Output the [x, y] coordinate of the center of the cell containing the given text.  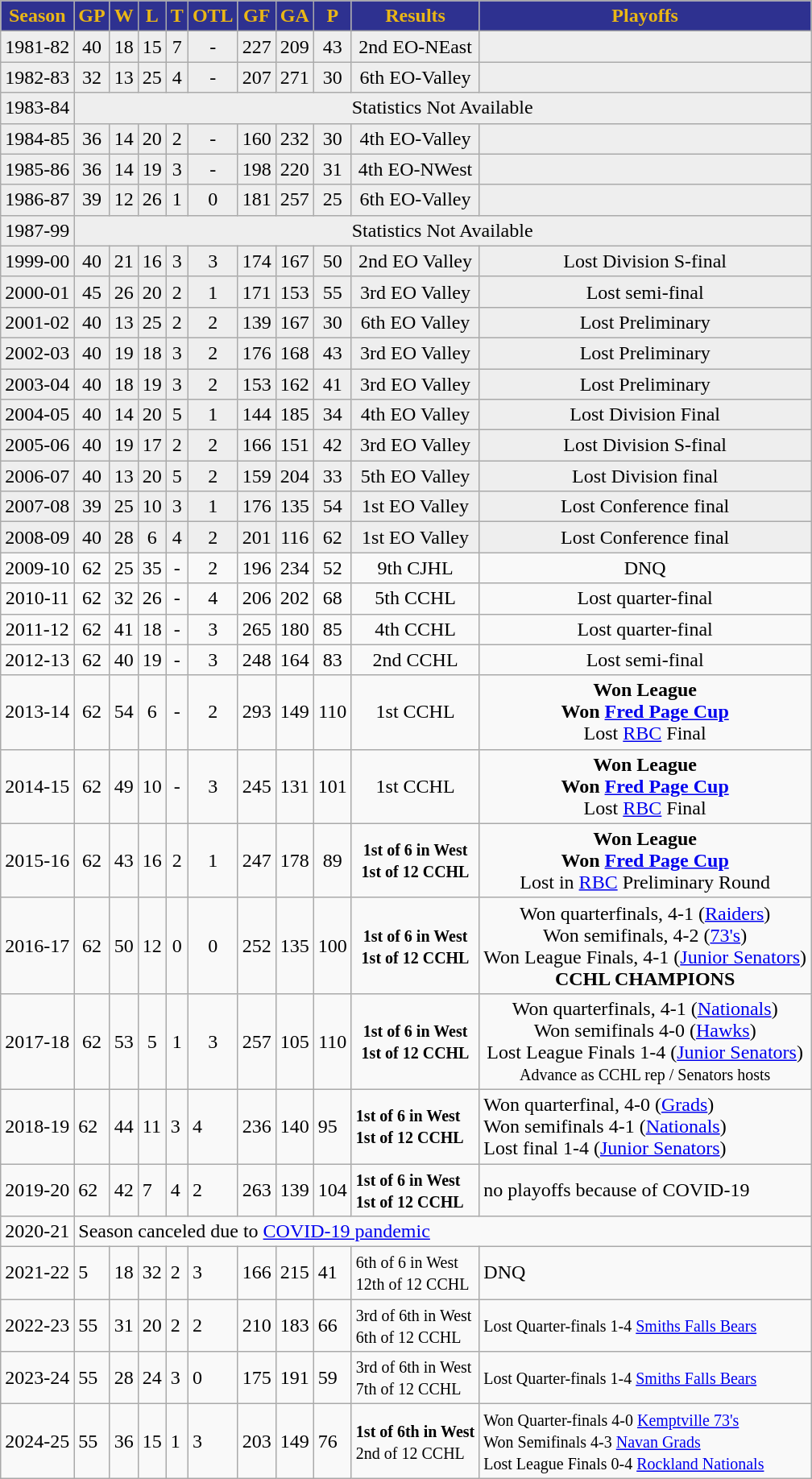
131 [295, 786]
3rd of 6th in West7th of 12 CCHL [415, 1377]
89 [332, 860]
2002-03 [37, 353]
160 [256, 139]
168 [295, 353]
GP [92, 16]
85 [332, 629]
1982-83 [37, 77]
59 [332, 1377]
207 [256, 77]
2003-04 [37, 384]
209 [295, 47]
W [124, 16]
Lost Division Final [645, 415]
191 [295, 1377]
265 [256, 629]
Results [415, 16]
2nd CCHL [415, 660]
Won quarterfinal, 4-0 (Grads)Won semifinals 4-1 (Nationals)Lost final 1-4 (Junior Senators) [645, 1126]
2021-22 [37, 1273]
95 [332, 1126]
17 [151, 445]
9th CJHL [415, 568]
2020-21 [37, 1232]
2017-18 [37, 1041]
6th EO Valley [415, 322]
180 [295, 629]
2008-09 [37, 537]
263 [256, 1189]
5th CCHL [415, 599]
33 [332, 476]
4th EO Valley [415, 415]
159 [256, 476]
236 [256, 1126]
215 [295, 1273]
198 [256, 169]
2022-23 [37, 1326]
2019-20 [37, 1189]
2000-01 [37, 292]
Won Quarter-finals 4-0 Kemptville 73'sWon Semifinals 4-3 Navan GradsLost League Finals 0-4 Rockland Nationals [645, 1441]
L [151, 16]
66 [332, 1326]
204 [295, 476]
171 [256, 292]
2007-08 [37, 507]
2013-14 [37, 712]
5th EO Valley [415, 476]
202 [295, 599]
2nd EO-NEast [415, 47]
164 [295, 660]
Playoffs [645, 16]
Won quarterfinals, 4-1 (Raiders)Won semifinals, 4-2 (73's)Won League Finals, 4-1 (Junior Senators)CCHL CHAMPIONS [645, 946]
OTL [213, 16]
45 [92, 292]
1st of 6th in West2nd of 12 CCHL [415, 1441]
1999-00 [37, 261]
49 [124, 786]
234 [295, 568]
2012-13 [37, 660]
104 [332, 1189]
2nd EO Valley [415, 261]
2015-16 [37, 860]
174 [256, 261]
44 [124, 1126]
2010-11 [37, 599]
Won League Won Fred Page Cup Lost in RBC Preliminary Round [645, 860]
175 [256, 1377]
2001-02 [37, 322]
P [332, 16]
1987-99 [37, 230]
105 [295, 1041]
6th of 6 in West12th of 12 CCHL [415, 1273]
1984-85 [37, 139]
Won quarterfinals, 4-1 (Nationals)Won semifinals 4-0 (Hawks)Lost League Finals 1-4 (Junior Senators)Advance as CCHL rep / Senators hosts [645, 1041]
3rd of 6th in West6th of 12 CCHL [415, 1326]
2005-06 [37, 445]
100 [332, 946]
Season [37, 16]
252 [256, 946]
144 [256, 415]
4th CCHL [415, 629]
83 [332, 660]
11 [151, 1126]
101 [332, 786]
227 [256, 47]
4th EO-Valley [415, 139]
2006-07 [37, 476]
203 [256, 1441]
151 [295, 445]
1981-82 [37, 47]
2018-19 [37, 1126]
181 [256, 200]
T [177, 16]
178 [295, 860]
271 [295, 77]
196 [256, 568]
1986-87 [37, 200]
1983-84 [37, 108]
293 [256, 712]
201 [256, 537]
35 [151, 568]
210 [256, 1326]
GA [295, 16]
247 [256, 860]
232 [295, 139]
2014-15 [37, 786]
GF [256, 16]
140 [295, 1126]
162 [295, 384]
2004-05 [37, 415]
2016-17 [37, 946]
183 [295, 1326]
24 [151, 1377]
185 [295, 415]
21 [124, 261]
206 [256, 599]
2009-10 [37, 568]
1985-86 [37, 169]
76 [332, 1441]
4th EO-NWest [415, 169]
no playoffs because of COVID-19 [645, 1189]
Lost Division final [645, 476]
116 [295, 537]
Season canceled due to COVID-19 pandemic [443, 1232]
2023-24 [37, 1377]
248 [256, 660]
68 [332, 599]
53 [124, 1041]
220 [295, 169]
2024-25 [37, 1441]
2011-12 [37, 629]
52 [332, 568]
245 [256, 786]
34 [332, 415]
